Search for the cell housing the specified text and yield its [X, Y] center coordinate. 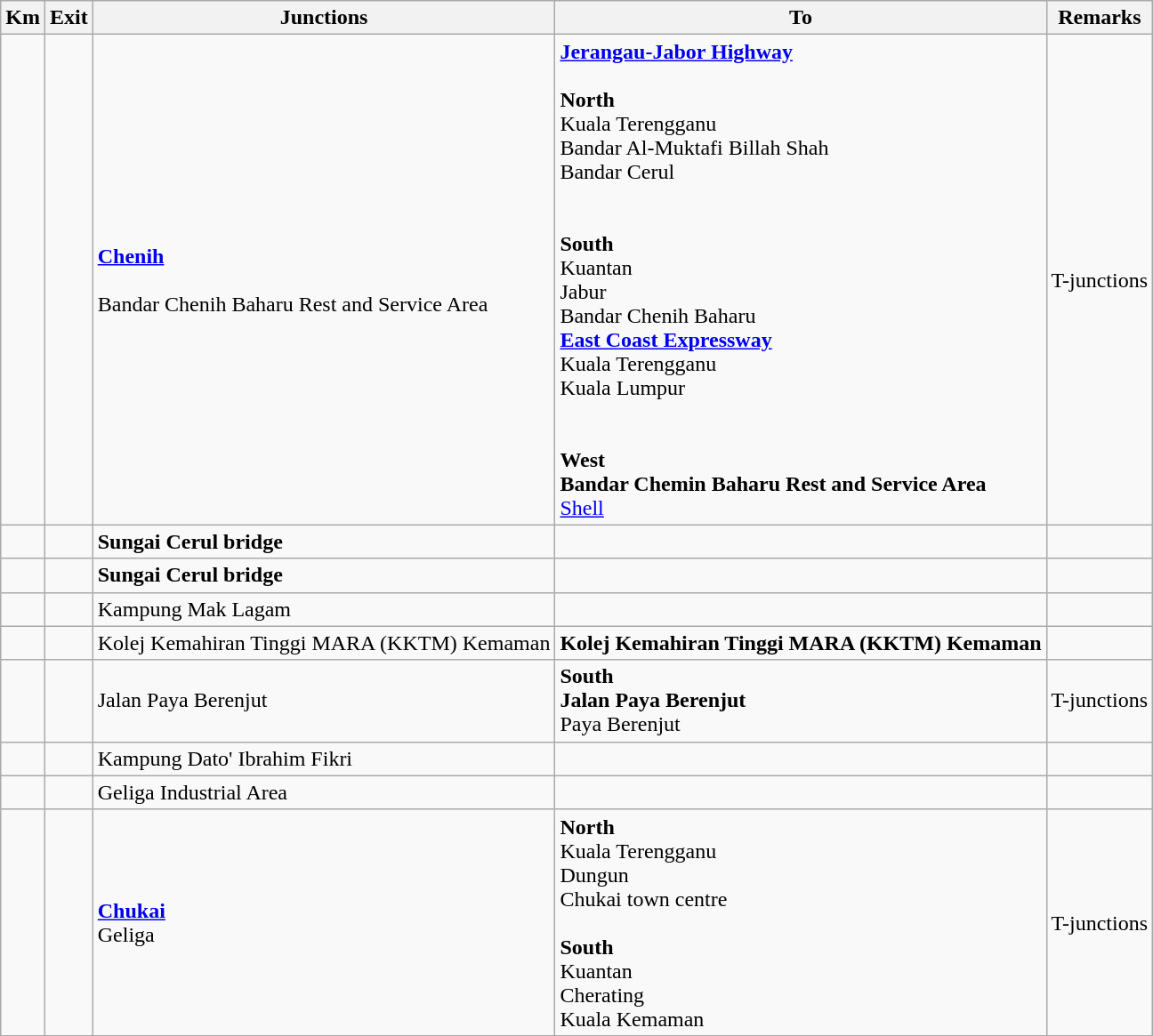
To [801, 18]
Junctions [324, 18]
Kampung Mak Lagam [324, 609]
Exit [69, 18]
North Kuala Terengganu Dungun Chukai town centreSouth Kuantan Cherating Kuala Kemaman [801, 922]
Geliga Industrial Area [324, 792]
Remarks [1100, 18]
Jalan Paya Berenjut [324, 701]
Km [23, 18]
Chenih Bandar Chenih Baharu Rest and Service Area [324, 279]
ChukaiGeliga [324, 922]
Kampung Dato' Ibrahim Fikri [324, 759]
SouthJalan Paya BerenjutPaya Berenjut [801, 701]
